From the cell containing the given text, extract its center point as [x, y] coordinate. 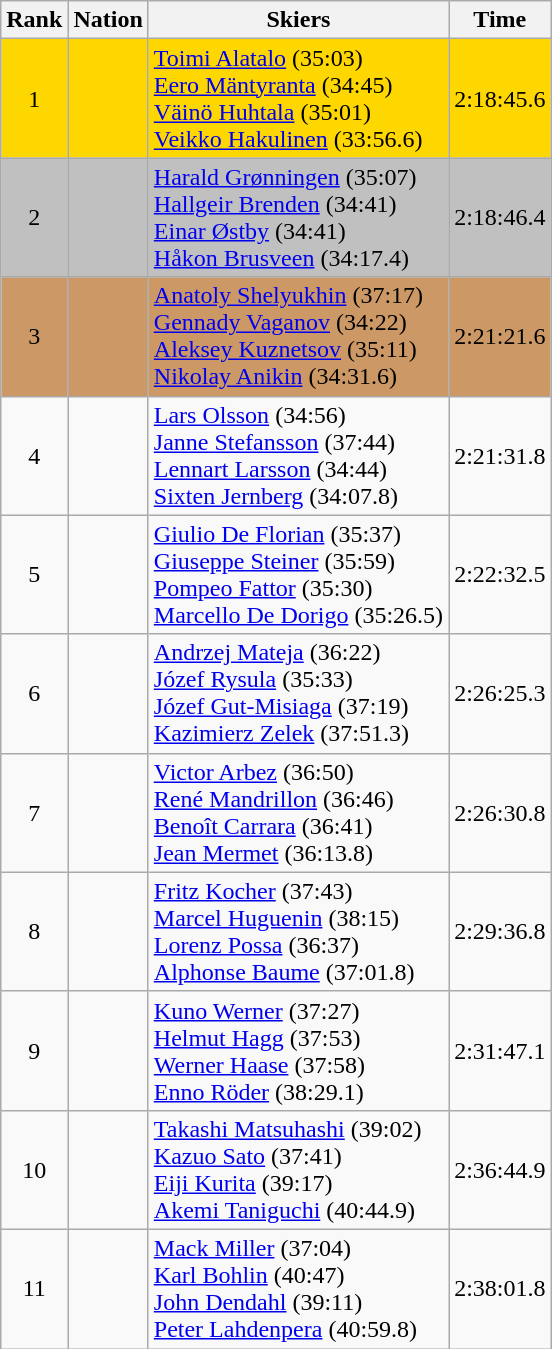
Andrzej Mateja (36:22) Józef Rysula (35:33) Józef Gut-Misiaga (37:19) Kazimierz Zelek (37:51.3) [298, 694]
Giulio De Florian (35:37) Giuseppe Steiner (35:59) Pompeo Fattor (35:30) Marcello De Dorigo (35:26.5) [298, 574]
2:18:45.6 [500, 98]
Takashi Matsuhashi (39:02) Kazuo Sato (37:41) Eiji Kurita (39:17) Akemi Taniguchi (40:44.9) [298, 1170]
2:21:21.6 [500, 336]
Anatoly Shelyukhin (37:17) Gennady Vaganov (34:22) Aleksey Kuznetsov (35:11) Nikolay Anikin (34:31.6) [298, 336]
5 [34, 574]
2:18:46.4 [500, 218]
3 [34, 336]
Toimi Alatalo (35:03) Eero Mäntyranta (34:45) Väinö Huhtala (35:01) Veikko Hakulinen (33:56.6) [298, 98]
Lars Olsson (34:56) Janne Stefansson (37:44) Lennart Larsson (34:44) Sixten Jernberg (34:07.8) [298, 456]
Kuno Werner (37:27) Helmut Hagg (37:53) Werner Haase (37:58) Enno Röder (38:29.1) [298, 1050]
2:36:44.9 [500, 1170]
8 [34, 932]
2 [34, 218]
2:21:31.8 [500, 456]
6 [34, 694]
11 [34, 1288]
4 [34, 456]
9 [34, 1050]
Harald Grønningen (35:07) Hallgeir Brenden (34:41) Einar Østby (34:41) Håkon Brusveen (34:17.4) [298, 218]
Mack Miller (37:04) Karl Bohlin (40:47) John Dendahl (39:11) Peter Lahdenpera (40:59.8) [298, 1288]
2:26:30.8 [500, 812]
7 [34, 812]
Time [500, 20]
Skiers [298, 20]
2:38:01.8 [500, 1288]
2:26:25.3 [500, 694]
Fritz Kocher (37:43) Marcel Huguenin (38:15) Lorenz Possa (36:37) Alphonse Baume (37:01.8) [298, 932]
Nation [108, 20]
2:22:32.5 [500, 574]
10 [34, 1170]
2:29:36.8 [500, 932]
2:31:47.1 [500, 1050]
Victor Arbez (36:50) René Mandrillon (36:46) Benoît Carrara (36:41) Jean Mermet (36:13.8) [298, 812]
Rank [34, 20]
1 [34, 98]
